Provide the (X, Y) coordinate of the cell's center where the given text is located.  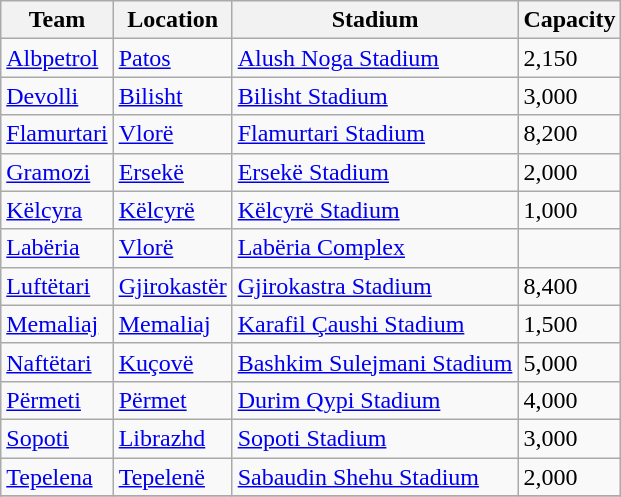
8,400 (570, 286)
Labëria (57, 248)
Gjirokastër (172, 286)
Capacity (570, 20)
Tepelenë (172, 477)
Kuçovë (172, 362)
Luftëtari (57, 286)
1,000 (570, 210)
Ersekë (172, 172)
Ersekë Stadium (375, 172)
Bilisht Stadium (375, 96)
Sabaudin Shehu Stadium (375, 477)
Bashkim Sulejmani Stadium (375, 362)
Këlcyra (57, 210)
Patos (172, 58)
Tepelena (57, 477)
Gjirokastra Stadium (375, 286)
Sopoti (57, 438)
2,150 (570, 58)
Location (172, 20)
Karafil Çaushi Stadium (375, 324)
Përmeti (57, 400)
Flamurtari (57, 134)
Durim Qypi Stadium (375, 400)
Këlcyrë Stadium (375, 210)
Alush Noga Stadium (375, 58)
Sopoti Stadium (375, 438)
Stadium (375, 20)
Këlcyrë (172, 210)
Naftëtari (57, 362)
Gramozi (57, 172)
Përmet (172, 400)
Labëria Complex (375, 248)
Bilisht (172, 96)
Librazhd (172, 438)
Devolli (57, 96)
Albpetrol (57, 58)
8,200 (570, 134)
1,500 (570, 324)
Team (57, 20)
Flamurtari Stadium (375, 134)
4,000 (570, 400)
5,000 (570, 362)
